Provide the [X, Y] coordinate of the cell's center where the given text is located.  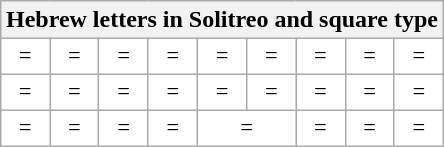
Hebrew letters in Solitreo and square type [222, 20]
